Provide the [X, Y] coordinate of the cell's center where the given text is located.  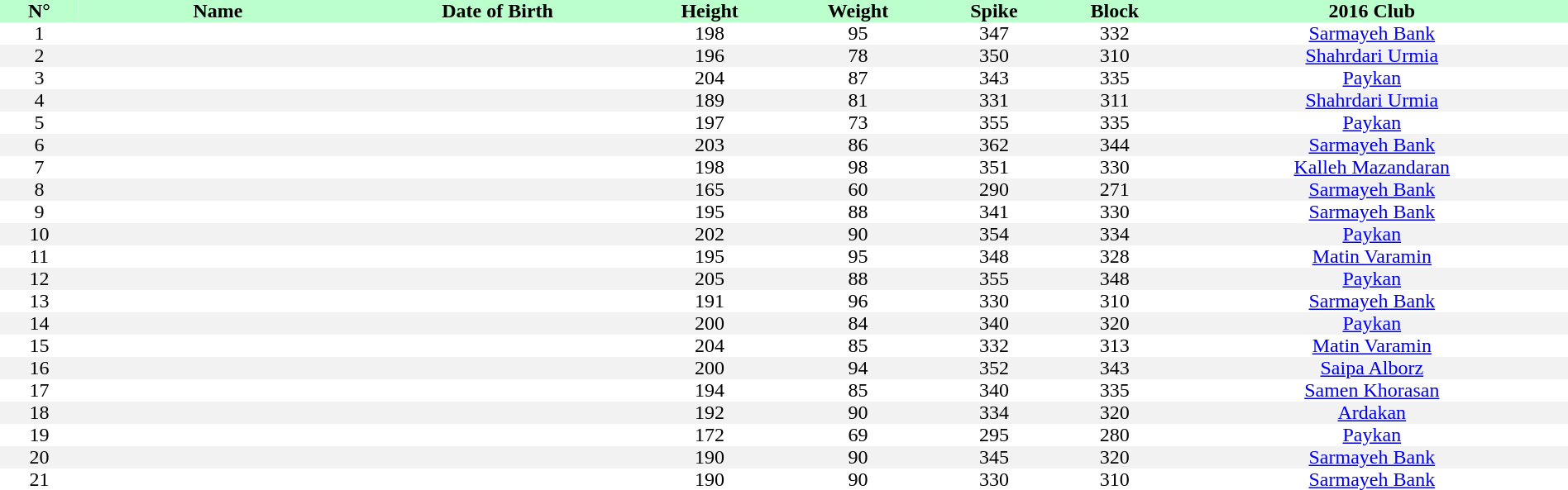
194 [710, 390]
69 [858, 435]
81 [858, 101]
313 [1115, 345]
Height [710, 12]
Spike [994, 12]
203 [710, 145]
Name [218, 12]
328 [1115, 256]
197 [710, 122]
8 [40, 190]
13 [40, 301]
202 [710, 235]
7 [40, 167]
84 [858, 324]
18 [40, 413]
73 [858, 122]
347 [994, 33]
87 [858, 78]
Samen Khorasan [1372, 390]
192 [710, 413]
15 [40, 345]
196 [710, 56]
Date of Birth [498, 12]
205 [710, 279]
6 [40, 145]
86 [858, 145]
12 [40, 279]
16 [40, 369]
4 [40, 101]
165 [710, 190]
11 [40, 256]
N° [40, 12]
3 [40, 78]
362 [994, 145]
311 [1115, 101]
14 [40, 324]
Kalleh Mazandaran [1372, 167]
2 [40, 56]
17 [40, 390]
344 [1115, 145]
345 [994, 458]
9 [40, 212]
190 [710, 458]
Weight [858, 12]
341 [994, 212]
271 [1115, 190]
172 [710, 435]
350 [994, 56]
Ardakan [1372, 413]
191 [710, 301]
Block [1115, 12]
331 [994, 101]
96 [858, 301]
290 [994, 190]
295 [994, 435]
10 [40, 235]
20 [40, 458]
351 [994, 167]
Saipa Alborz [1372, 369]
19 [40, 435]
2016 Club [1372, 12]
5 [40, 122]
189 [710, 101]
78 [858, 56]
98 [858, 167]
60 [858, 190]
354 [994, 235]
280 [1115, 435]
1 [40, 33]
352 [994, 369]
94 [858, 369]
